Capture the cell that displays the provided text and extract its [x, y] central coordinate. 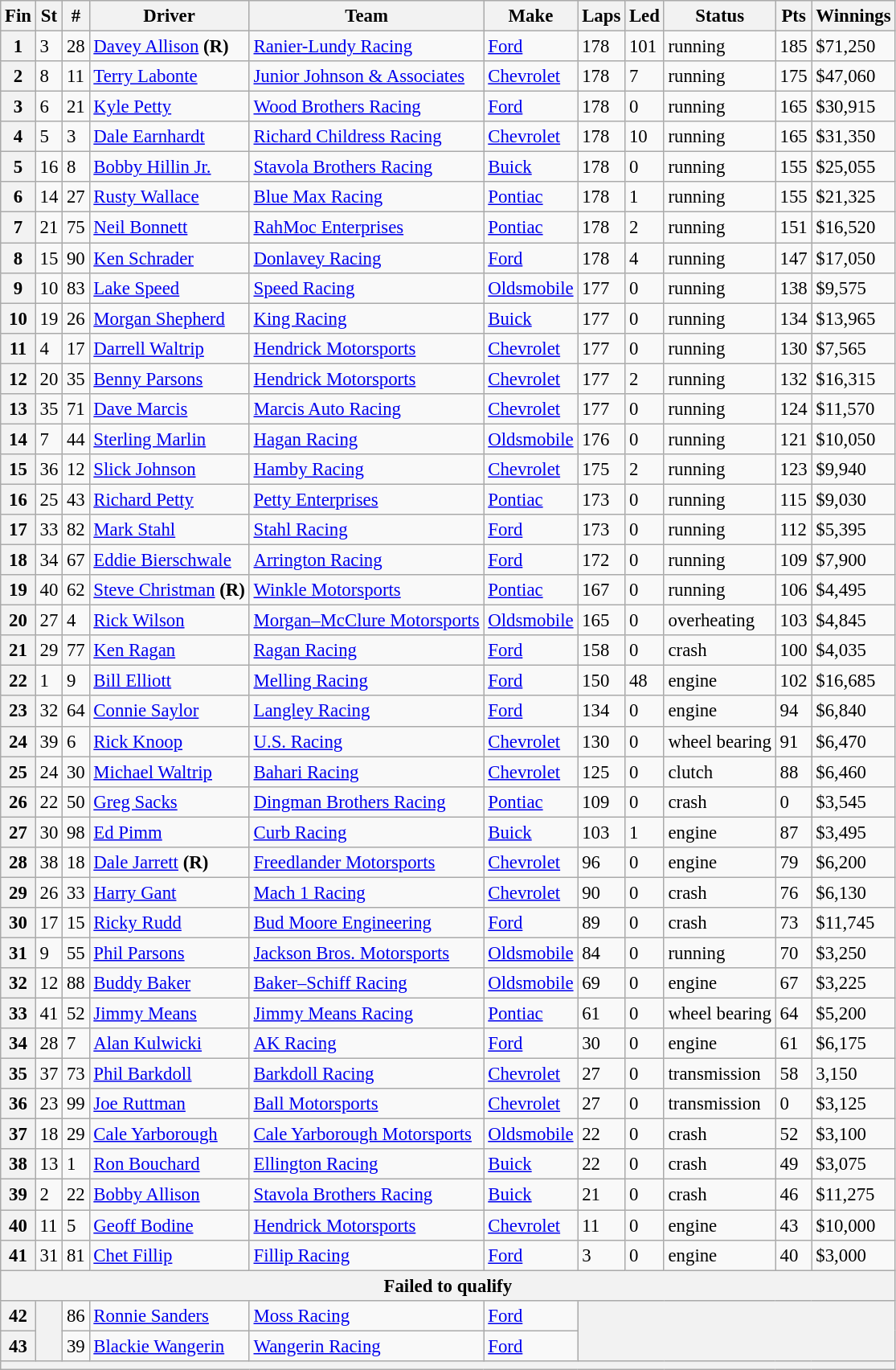
Barkdoll Racing [366, 1074]
$13,965 [853, 318]
75 [76, 228]
$16,685 [853, 681]
Petty Enterprises [366, 499]
46 [794, 1195]
71 [76, 409]
Hagan Racing [366, 439]
$3,250 [853, 953]
Michael Waltrip [169, 772]
$21,325 [853, 197]
42 [18, 1315]
Phil Barkdoll [169, 1074]
$30,915 [853, 107]
$6,460 [853, 772]
Buddy Baker [169, 983]
Failed to qualify [448, 1286]
Wood Brothers Racing [366, 107]
102 [794, 681]
Bill Elliott [169, 681]
Winkle Motorsports [366, 590]
Ed Pimm [169, 832]
Blackie Wangerin [169, 1346]
$47,060 [853, 76]
Ronnie Sanders [169, 1315]
$6,840 [853, 712]
$3,495 [853, 832]
Alan Kulwicki [169, 1044]
Moss Racing [366, 1315]
82 [76, 530]
Slick Johnson [169, 470]
Harry Gant [169, 892]
$9,940 [853, 470]
Fillip Racing [366, 1255]
100 [794, 650]
$10,000 [853, 1225]
55 [76, 953]
91 [794, 741]
Make [530, 16]
$3,225 [853, 983]
Arrington Racing [366, 560]
Neil Bonnett [169, 228]
151 [794, 228]
Cale Yarborough Motorsports [366, 1134]
Laps [601, 16]
86 [76, 1315]
101 [644, 47]
Dave Marcis [169, 409]
84 [601, 953]
121 [794, 439]
$5,200 [853, 1014]
Cale Yarborough [169, 1134]
112 [794, 530]
3,150 [853, 1074]
Steve Christman (R) [169, 590]
clutch [720, 772]
Bud Moore Engineering [366, 923]
Connie Saylor [169, 712]
98 [76, 832]
150 [601, 681]
Stahl Racing [366, 530]
167 [601, 590]
Jackson Bros. Motorsports [366, 953]
Bobby Allison [169, 1195]
Mark Stahl [169, 530]
Rusty Wallace [169, 197]
Junior Johnson & Associates [366, 76]
Darrell Waltrip [169, 348]
106 [794, 590]
Joe Ruttman [169, 1104]
$4,845 [853, 621]
$6,470 [853, 741]
147 [794, 258]
$11,745 [853, 923]
$3,000 [853, 1255]
Geoff Bodine [169, 1225]
99 [76, 1104]
Status [720, 16]
Team [366, 16]
176 [601, 439]
Driver [169, 16]
$9,030 [853, 499]
Richard Petty [169, 499]
$4,035 [853, 650]
$16,315 [853, 379]
44 [76, 439]
Melling Racing [366, 681]
Sterling Marlin [169, 439]
Blue Max Racing [366, 197]
Pts [794, 16]
94 [794, 712]
50 [76, 802]
$7,900 [853, 560]
Led [644, 16]
$6,200 [853, 863]
96 [601, 863]
$10,050 [853, 439]
U.S. Racing [366, 741]
123 [794, 470]
Richard Childress Racing [366, 137]
70 [794, 953]
185 [794, 47]
Curb Racing [366, 832]
Morgan Shepherd [169, 318]
Ken Ragan [169, 650]
158 [601, 650]
overheating [720, 621]
$16,520 [853, 228]
125 [601, 772]
Langley Racing [366, 712]
$9,575 [853, 288]
79 [794, 863]
# [76, 16]
Bobby Hillin Jr. [169, 167]
Marcis Auto Racing [366, 409]
Hamby Racing [366, 470]
Morgan–McClure Motorsports [366, 621]
Benny Parsons [169, 379]
77 [76, 650]
Ragan Racing [366, 650]
87 [794, 832]
Rick Knoop [169, 741]
Davey Allison (R) [169, 47]
$7,565 [853, 348]
Fin [18, 16]
Ricky Rudd [169, 923]
$3,125 [853, 1104]
Dingman Brothers Racing [366, 802]
83 [76, 288]
Ron Bouchard [169, 1165]
Phil Parsons [169, 953]
$11,275 [853, 1195]
Freedlander Motorsports [366, 863]
49 [794, 1165]
$4,495 [853, 590]
Speed Racing [366, 288]
Greg Sacks [169, 802]
Jimmy Means [169, 1014]
58 [794, 1074]
Baker–Schiff Racing [366, 983]
Bahari Racing [366, 772]
Lake Speed [169, 288]
AK Racing [366, 1044]
Dale Jarrett (R) [169, 863]
$6,175 [853, 1044]
Jimmy Means Racing [366, 1014]
$17,050 [853, 258]
Winnings [853, 16]
Eddie Bierschwale [169, 560]
$6,130 [853, 892]
King Racing [366, 318]
62 [76, 590]
Ranier-Lundy Racing [366, 47]
$3,100 [853, 1134]
$3,075 [853, 1165]
St [48, 16]
81 [76, 1255]
Ellington Racing [366, 1165]
$71,250 [853, 47]
Kyle Petty [169, 107]
138 [794, 288]
Rick Wilson [169, 621]
$25,055 [853, 167]
132 [794, 379]
115 [794, 499]
124 [794, 409]
Ken Schrader [169, 258]
Dale Earnhardt [169, 137]
$11,570 [853, 409]
Donlavey Racing [366, 258]
69 [601, 983]
172 [601, 560]
$5,395 [853, 530]
Terry Labonte [169, 76]
76 [794, 892]
Ball Motorsports [366, 1104]
Mach 1 Racing [366, 892]
$31,350 [853, 137]
RahMoc Enterprises [366, 228]
89 [601, 923]
$3,545 [853, 802]
Wangerin Racing [366, 1346]
Chet Fillip [169, 1255]
48 [644, 681]
